Return [x, y] of the center of cell containing provided text 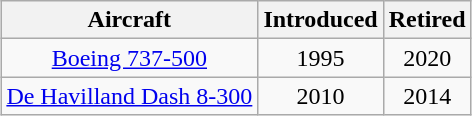
2020 [427, 58]
Aircraft [130, 20]
De Havilland Dash 8-300 [130, 96]
Retired [427, 20]
2010 [320, 96]
Introduced [320, 20]
Boeing 737-500 [130, 58]
1995 [320, 58]
2014 [427, 96]
